Detect which cell encompasses the target text, then output its [x, y] center coordinate. 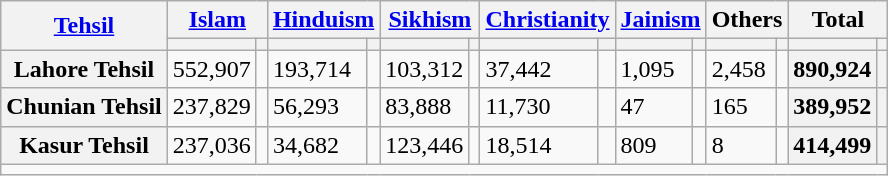
Kasur Tehsil [84, 145]
1,095 [654, 69]
165 [741, 107]
103,312 [424, 69]
Jainism [660, 20]
Hinduism [323, 20]
34,682 [317, 145]
18,514 [539, 145]
Sikhism [430, 20]
237,829 [212, 107]
56,293 [317, 107]
123,446 [424, 145]
Christianity [548, 20]
389,952 [832, 107]
552,907 [212, 69]
11,730 [539, 107]
Others [747, 20]
414,499 [832, 145]
Total [838, 20]
890,924 [832, 69]
37,442 [539, 69]
Lahore Tehsil [84, 69]
237,036 [212, 145]
47 [654, 107]
Tehsil [84, 26]
Chunian Tehsil [84, 107]
193,714 [317, 69]
Islam [217, 20]
2,458 [741, 69]
8 [741, 145]
83,888 [424, 107]
809 [654, 145]
